Determine the [x, y] coordinate at the center of the cell enclosing the given text.  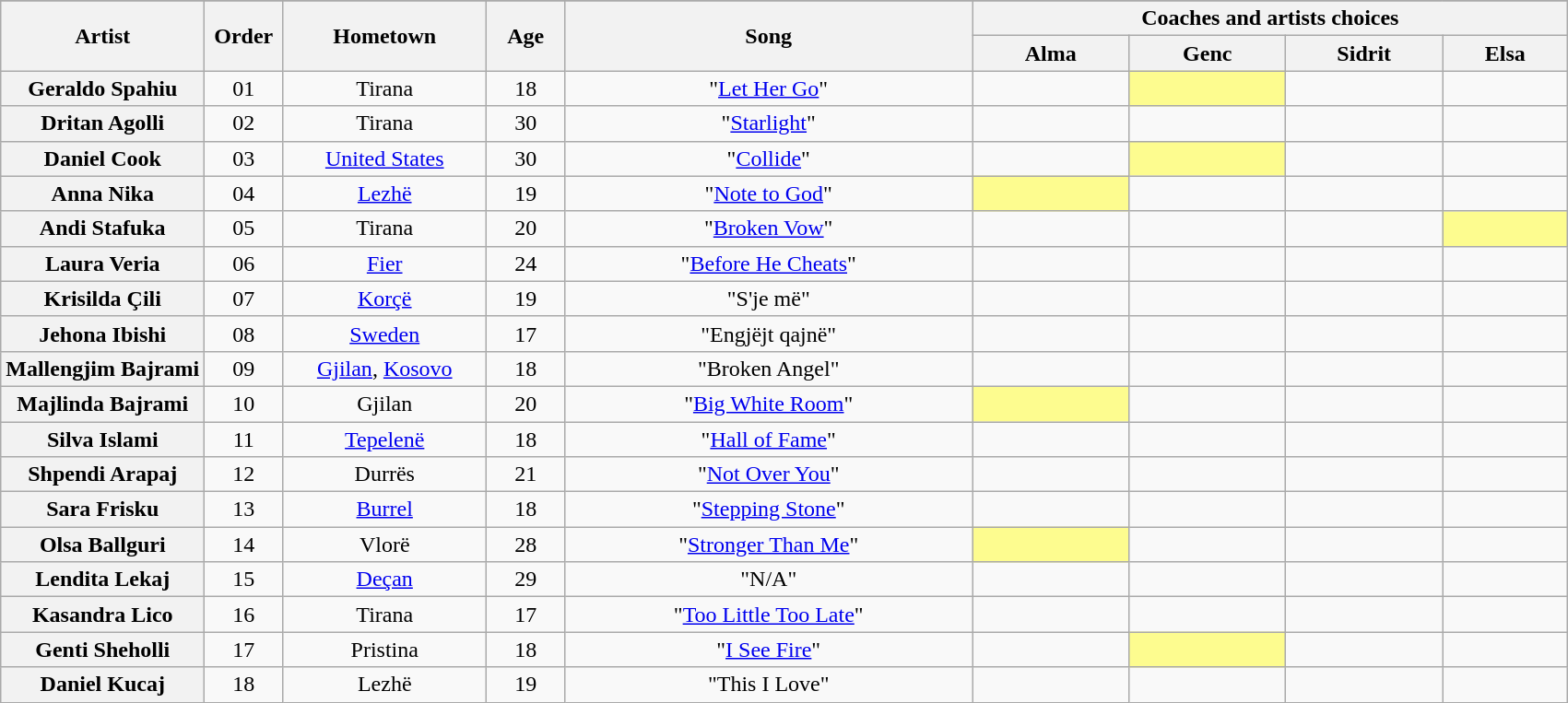
Gjilan, Kosovo [385, 369]
13 [243, 510]
Silva Islami [103, 439]
Laura Veria [103, 264]
Burrel [385, 510]
29 [525, 580]
Sweden [385, 334]
Vlorë [385, 545]
Sara Frisku [103, 510]
03 [243, 158]
Tepelenë [385, 439]
10 [243, 404]
Krisilda Çili [103, 299]
Gjilan [385, 404]
21 [525, 475]
02 [243, 123]
Durrës [385, 475]
Mallengjim Bajrami [103, 369]
09 [243, 369]
Genc [1208, 53]
Sidrit [1364, 53]
"Starlight" [769, 123]
06 [243, 264]
Olsa Ballguri [103, 545]
"Big White Room" [769, 404]
Elsa [1505, 53]
"N/A" [769, 580]
Pristina [385, 650]
"Not Over You" [769, 475]
08 [243, 334]
05 [243, 228]
Artist [103, 36]
Age [525, 36]
11 [243, 439]
Kasandra Lico [103, 615]
Hometown [385, 36]
"Engjëjt qajnë" [769, 334]
"Broken Vow" [769, 228]
14 [243, 545]
"Let Her Go" [769, 88]
Dritan Agolli [103, 123]
Jehona Ibishi [103, 334]
Order [243, 36]
"I See Fire" [769, 650]
Coaches and artists choices [1270, 18]
"Note to God" [769, 193]
04 [243, 193]
"This I Love" [769, 685]
"S'je më" [769, 299]
16 [243, 615]
15 [243, 580]
"Collide" [769, 158]
Majlinda Bajrami [103, 404]
01 [243, 88]
07 [243, 299]
"Too Little Too Late" [769, 615]
"Hall of Fame" [769, 439]
Fier [385, 264]
"Before He Cheats" [769, 264]
24 [525, 264]
Geraldo Spahiu [103, 88]
Song [769, 36]
Lendita Lekaj [103, 580]
"Broken Angel" [769, 369]
United States [385, 158]
28 [525, 545]
Anna Nika [103, 193]
Daniel Cook [103, 158]
"Stronger Than Me" [769, 545]
Alma [1051, 53]
Shpendi Arapaj [103, 475]
Genti Sheholli [103, 650]
"Stepping Stone" [769, 510]
12 [243, 475]
Deçan [385, 580]
Korçë [385, 299]
Andi Stafuka [103, 228]
Daniel Kucaj [103, 685]
